Provide the [X, Y] coordinate of the cell's center where the given text is located.  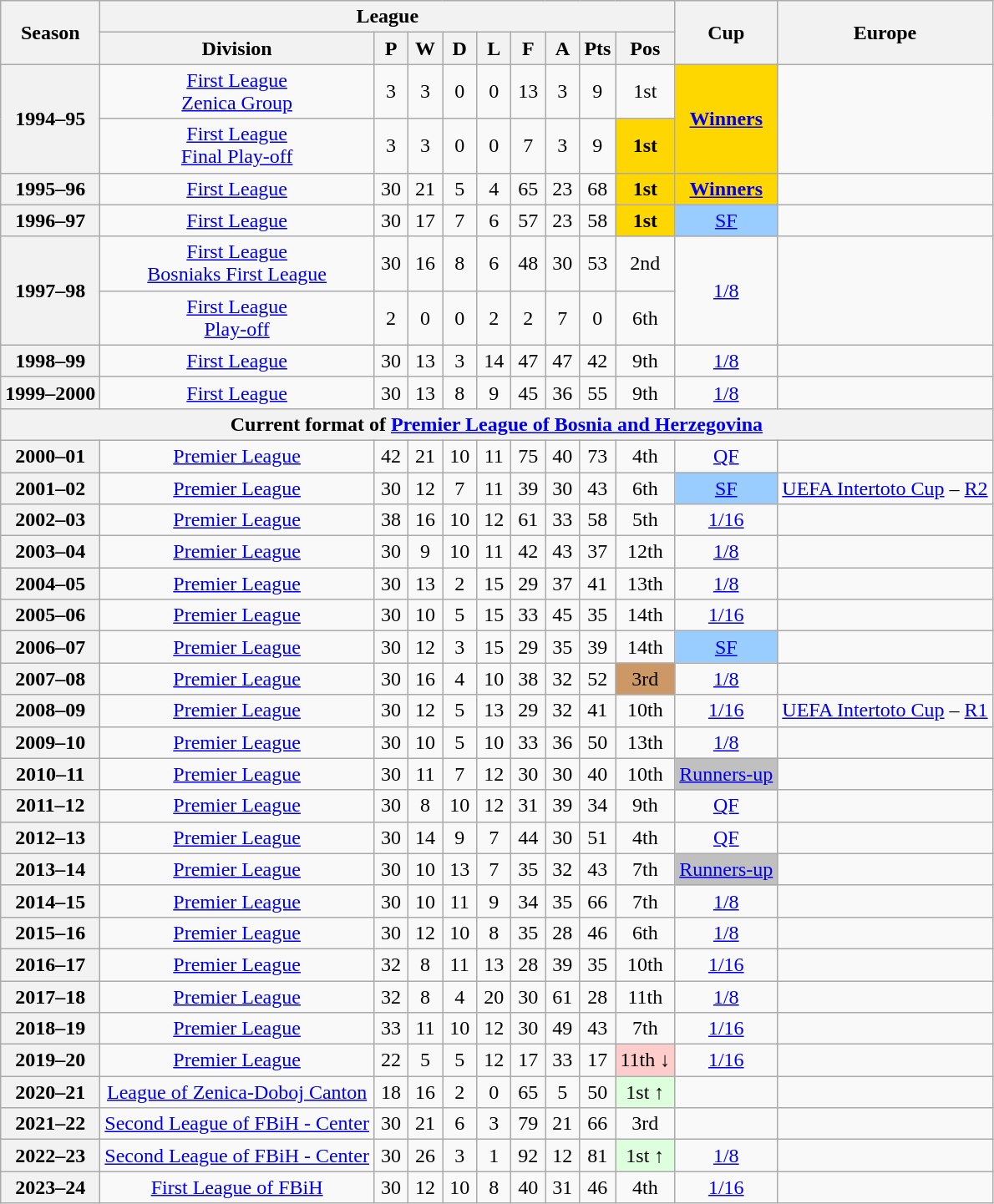
2012–13 [50, 837]
2015–16 [50, 933]
51 [598, 837]
1994–95 [50, 119]
2001–02 [50, 488]
52 [598, 679]
2009–10 [50, 742]
44 [528, 837]
11th ↓ [645, 1060]
5th [645, 520]
2010–11 [50, 774]
First LeagueFinal Play-off [237, 145]
1997–98 [50, 291]
12th [645, 552]
2022–23 [50, 1156]
2008–09 [50, 711]
League of Zenica-Doboj Canton [237, 1092]
W [426, 48]
20 [494, 996]
2004–05 [50, 584]
League [388, 17]
1998–99 [50, 361]
18 [391, 1092]
48 [528, 264]
A [563, 48]
57 [528, 220]
2002–03 [50, 520]
Season [50, 33]
49 [563, 1029]
UEFA Intertoto Cup – R2 [885, 488]
Cup [727, 33]
79 [528, 1124]
First LeagueBosniaks First League [237, 264]
2017–18 [50, 996]
Europe [885, 33]
1 [494, 1156]
First LeaguePlay-off [237, 317]
First League of FBiH [237, 1187]
UEFA Intertoto Cup – R1 [885, 711]
68 [598, 189]
L [494, 48]
1996–97 [50, 220]
2020–21 [50, 1092]
75 [528, 456]
2014–15 [50, 901]
92 [528, 1156]
2003–04 [50, 552]
1999–2000 [50, 392]
2013–14 [50, 869]
11th [645, 996]
1995–96 [50, 189]
F [528, 48]
2006–07 [50, 647]
2023–24 [50, 1187]
2018–19 [50, 1029]
Pos [645, 48]
D [459, 48]
26 [426, 1156]
2000–01 [50, 456]
53 [598, 264]
Current format of Premier League of Bosnia and Herzegovina [496, 424]
2019–20 [50, 1060]
First LeagueZenica Group [237, 92]
Division [237, 48]
2007–08 [50, 679]
2nd [645, 264]
2021–22 [50, 1124]
73 [598, 456]
Pts [598, 48]
22 [391, 1060]
2011–12 [50, 806]
2005–06 [50, 615]
P [391, 48]
55 [598, 392]
2016–17 [50, 964]
81 [598, 1156]
